Pinpoint the cell where the given text exists, returning its [x, y] midpoint coordinate. 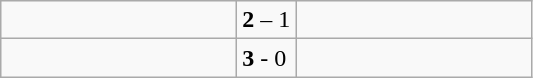
3 - 0 [266, 58]
2 – 1 [266, 20]
